Capture the cell that displays the provided text and extract its (x, y) central coordinate. 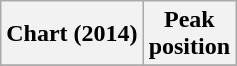
Chart (2014) (72, 34)
Peakposition (189, 34)
